Determine the (X, Y) coordinate at the center of the cell enclosing the given text.  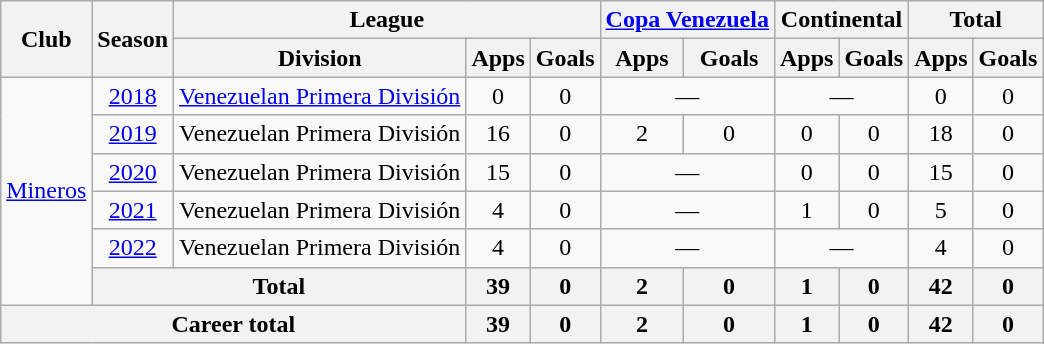
Club (46, 39)
Career total (234, 324)
5 (941, 210)
2019 (133, 134)
16 (498, 134)
2020 (133, 172)
Copa Venezuela (687, 20)
Continental (841, 20)
2021 (133, 210)
League (387, 20)
2022 (133, 248)
2018 (133, 96)
Division (320, 58)
Mineros (46, 191)
18 (941, 134)
Season (133, 39)
